Find where the given text appears and provide that cell's center as (x, y) coordinate. 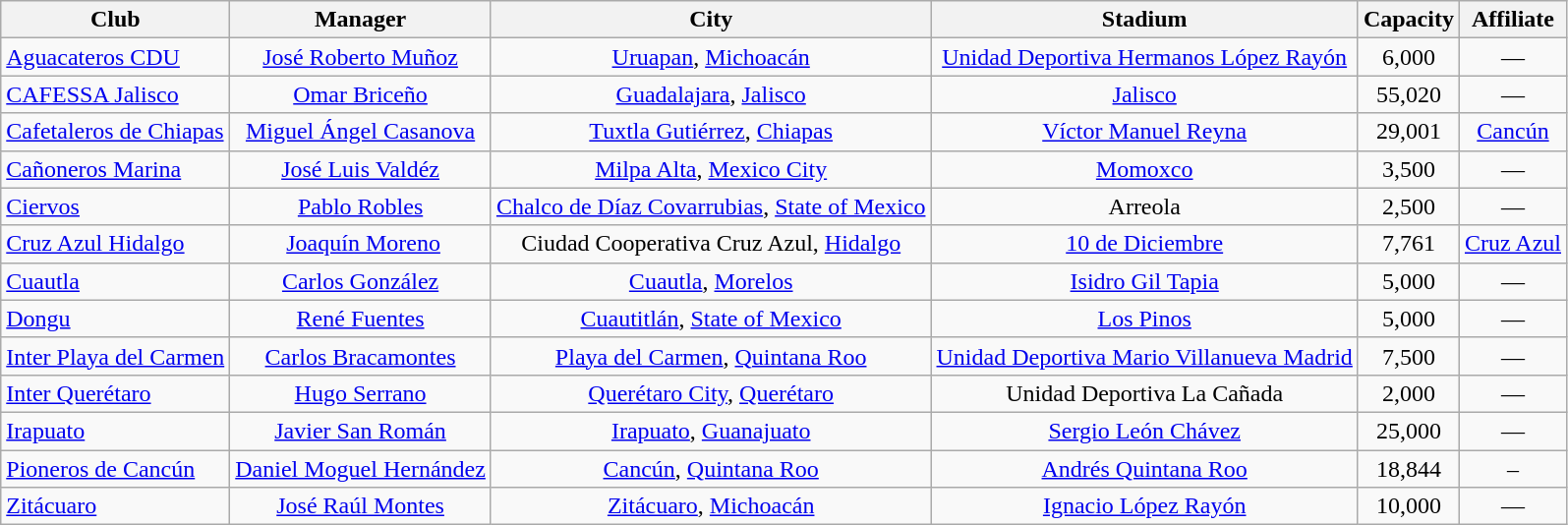
Unidad Deportiva Hermanos López Rayón (1144, 57)
Irapuato, Guanajuato (711, 431)
Cuautitlán, State of Mexico (711, 319)
Unidad Deportiva Mario Villanueva Madrid (1144, 356)
Affiliate (1512, 20)
Carlos González (361, 281)
Andrés Quintana Roo (1144, 469)
Manager (361, 20)
10 de Diciembre (1144, 244)
Cruz Azul (1512, 244)
Playa del Carmen, Quintana Roo (711, 356)
Jalisco (1144, 94)
Víctor Manuel Reyna (1144, 132)
José Luis Valdéz (361, 169)
55,020 (1408, 94)
Carlos Bracamontes (361, 356)
Cancún, Quintana Roo (711, 469)
Irapuato (116, 431)
Pioneros de Cancún (116, 469)
Inter Querétaro (116, 393)
Unidad Deportiva La Cañada (1144, 393)
CAFESSA Jalisco (116, 94)
René Fuentes (361, 319)
2,000 (1408, 393)
7,761 (1408, 244)
Zitácuaro (116, 506)
Momoxco (1144, 169)
Arreola (1144, 206)
7,500 (1408, 356)
Cuautla (116, 281)
29,001 (1408, 132)
Guadalajara, Jalisco (711, 94)
Inter Playa del Carmen (116, 356)
Stadium (1144, 20)
City (711, 20)
Cancún (1512, 132)
Uruapan, Michoacán (711, 57)
Chalco de Díaz Covarrubias, State of Mexico (711, 206)
Tuxtla Gutiérrez, Chiapas (711, 132)
Los Pinos (1144, 319)
José Roberto Muñoz (361, 57)
Ignacio López Rayón (1144, 506)
Pablo Robles (361, 206)
Omar Briceño (361, 94)
Cruz Azul Hidalgo (116, 244)
Hugo Serrano (361, 393)
18,844 (1408, 469)
Querétaro City, Querétaro (711, 393)
Javier San Román (361, 431)
Club (116, 20)
Cuautla, Morelos (711, 281)
3,500 (1408, 169)
10,000 (1408, 506)
Zitácuaro, Michoacán (711, 506)
Miguel Ángel Casanova (361, 132)
Dongu (116, 319)
6,000 (1408, 57)
Cafetaleros de Chiapas (116, 132)
Daniel Moguel Hernández (361, 469)
Cañoneros Marina (116, 169)
Ciudad Cooperativa Cruz Azul, Hidalgo (711, 244)
Aguacateros CDU (116, 57)
Milpa Alta, Mexico City (711, 169)
Ciervos (116, 206)
Capacity (1408, 20)
Isidro Gil Tapia (1144, 281)
Joaquín Moreno (361, 244)
2,500 (1408, 206)
Sergio León Chávez (1144, 431)
– (1512, 469)
José Raúl Montes (361, 506)
25,000 (1408, 431)
